Capture the cell that displays the provided text and extract its (X, Y) central coordinate. 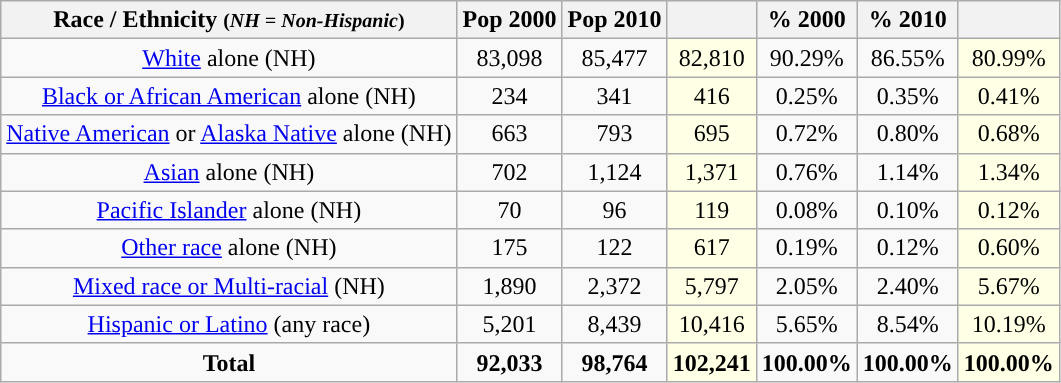
2.05% (806, 286)
8,439 (614, 324)
White alone (NH) (229, 58)
234 (510, 96)
0.72% (806, 134)
5.67% (1008, 286)
1,890 (510, 286)
Mixed race or Multi-racial (NH) (229, 286)
0.10% (908, 210)
416 (712, 96)
85,477 (614, 58)
2.40% (908, 286)
0.19% (806, 248)
119 (712, 210)
Native American or Alaska Native alone (NH) (229, 134)
98,764 (614, 362)
Asian alone (NH) (229, 172)
0.41% (1008, 96)
0.60% (1008, 248)
0.25% (806, 96)
% 2010 (908, 20)
8.54% (908, 324)
Pacific Islander alone (NH) (229, 210)
5,201 (510, 324)
695 (712, 134)
% 2000 (806, 20)
Black or African American alone (NH) (229, 96)
80.99% (1008, 58)
96 (614, 210)
86.55% (908, 58)
702 (510, 172)
92,033 (510, 362)
175 (510, 248)
1,371 (712, 172)
90.29% (806, 58)
102,241 (712, 362)
70 (510, 210)
0.80% (908, 134)
0.68% (1008, 134)
Pop 2010 (614, 20)
Hispanic or Latino (any race) (229, 324)
Pop 2000 (510, 20)
341 (614, 96)
2,372 (614, 286)
617 (712, 248)
10.19% (1008, 324)
1,124 (614, 172)
5.65% (806, 324)
Other race alone (NH) (229, 248)
663 (510, 134)
0.76% (806, 172)
82,810 (712, 58)
5,797 (712, 286)
0.08% (806, 210)
793 (614, 134)
0.35% (908, 96)
1.14% (908, 172)
Race / Ethnicity (NH = Non-Hispanic) (229, 20)
1.34% (1008, 172)
10,416 (712, 324)
122 (614, 248)
Total (229, 362)
83,098 (510, 58)
